Determine the [x, y] coordinate at the center of the cell enclosing the given text.  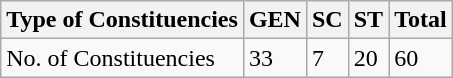
33 [274, 58]
ST [368, 20]
Type of Constituencies [122, 20]
SC [327, 20]
GEN [274, 20]
7 [327, 58]
60 [421, 58]
No. of Constituencies [122, 58]
Total [421, 20]
20 [368, 58]
